Extract the (X, Y) coordinate from the center of the cell holding the provided text.  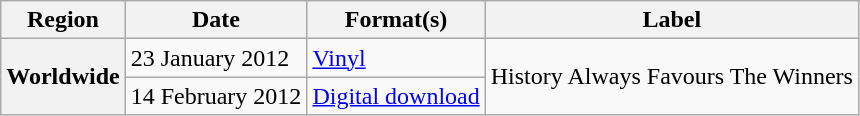
Label (672, 20)
14 February 2012 (216, 96)
23 January 2012 (216, 58)
Date (216, 20)
History Always Favours The Winners (672, 77)
Worldwide (63, 77)
Region (63, 20)
Digital download (396, 96)
Vinyl (396, 58)
Format(s) (396, 20)
